Provide the (x, y) coordinate of the cell's center where the given text is located.  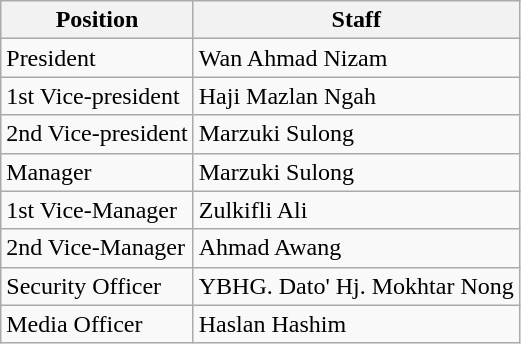
Media Officer (97, 324)
1st Vice-president (97, 96)
Security Officer (97, 286)
1st Vice-Manager (97, 210)
2nd Vice-president (97, 134)
YBHG. Dato' Hj. Mokhtar Nong (356, 286)
Manager (97, 172)
Wan Ahmad Nizam (356, 58)
President (97, 58)
Zulkifli Ali (356, 210)
Haslan Hashim (356, 324)
Staff (356, 20)
Haji Mazlan Ngah (356, 96)
Position (97, 20)
2nd Vice-Manager (97, 248)
Ahmad Awang (356, 248)
